Extract the (x, y) coordinate from the center of the cell holding the provided text.  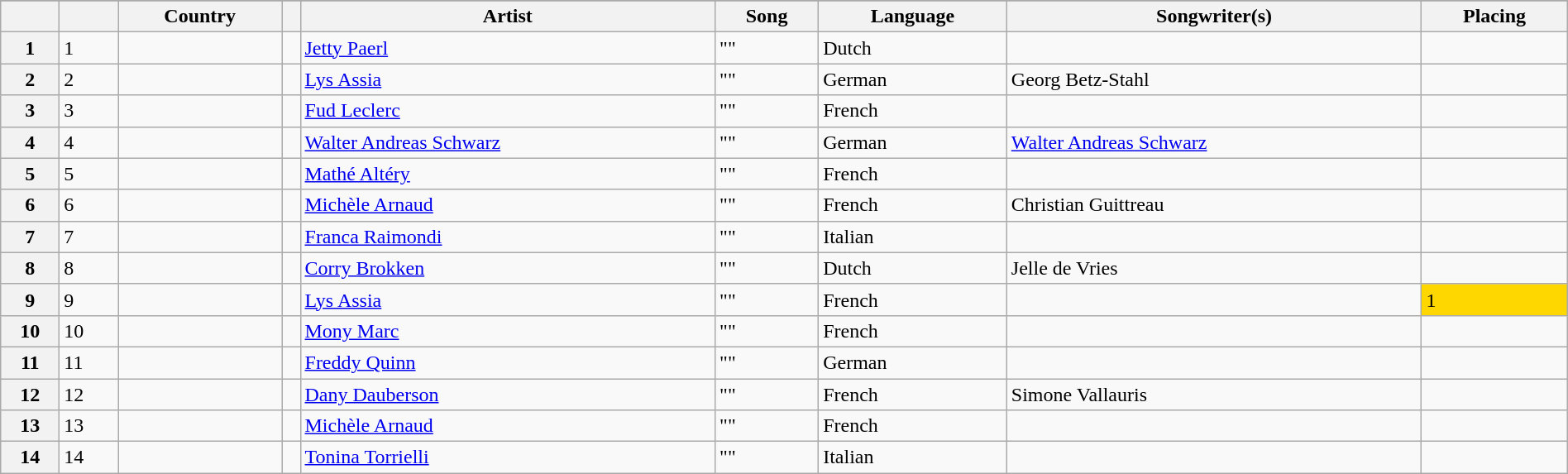
Christian Guittreau (1214, 205)
Jetty Paerl (508, 48)
Dany Dauberson (508, 395)
Tonina Torrielli (508, 457)
Placing (1494, 17)
Song (767, 17)
Artist (508, 17)
Simone Vallauris (1214, 395)
Country (200, 17)
Songwriter(s) (1214, 17)
Jelle de Vries (1214, 268)
Franca Raimondi (508, 237)
Fud Leclerc (508, 111)
Freddy Quinn (508, 362)
Corry Brokken (508, 268)
Mony Marc (508, 331)
Georg Betz-Stahl (1214, 79)
Mathé Altéry (508, 174)
Language (913, 17)
